Return the (x, y) coordinate for the center point of the cell that contains the specified text.  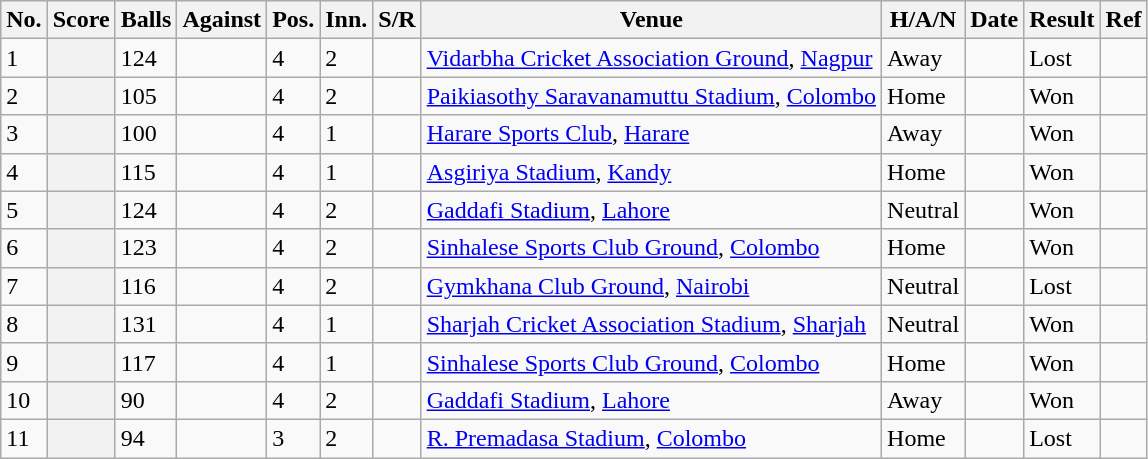
Harare Sports Club, Harare (651, 134)
Against (222, 20)
Balls (146, 20)
8 (24, 324)
Result (1062, 20)
10 (24, 400)
R. Premadasa Stadium, Colombo (651, 438)
Inn. (346, 20)
S/R (397, 20)
Venue (651, 20)
117 (146, 362)
123 (146, 248)
9 (24, 362)
105 (146, 96)
131 (146, 324)
Asgiriya Stadium, Kandy (651, 172)
11 (24, 438)
5 (24, 210)
7 (24, 286)
100 (146, 134)
H/A/N (924, 20)
Paikiasothy Saravanamuttu Stadium, Colombo (651, 96)
Score (81, 20)
94 (146, 438)
No. (24, 20)
Vidarbha Cricket Association Ground, Nagpur (651, 58)
Date (994, 20)
Ref (1124, 20)
6 (24, 248)
Pos. (294, 20)
Gymkhana Club Ground, Nairobi (651, 286)
90 (146, 400)
116 (146, 286)
Sharjah Cricket Association Stadium, Sharjah (651, 324)
115 (146, 172)
